Search for the cell housing the specified text and yield its (X, Y) center coordinate. 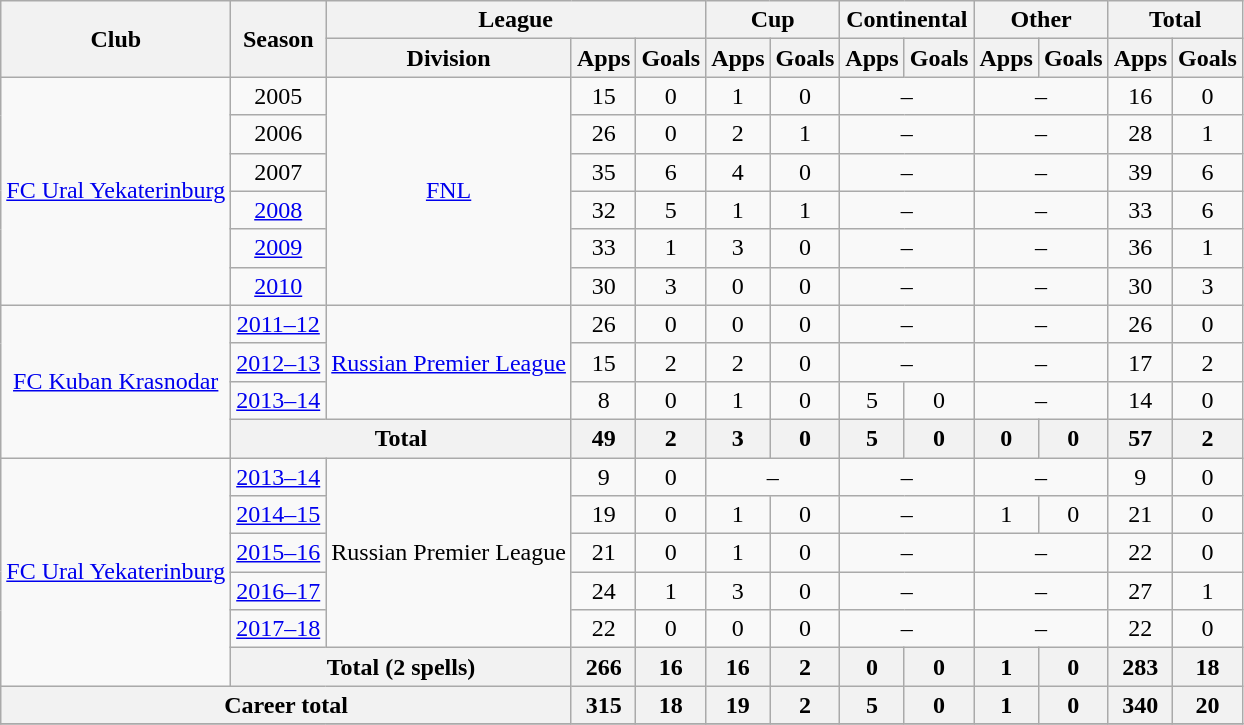
20 (1208, 705)
36 (1140, 248)
Other (1041, 20)
24 (603, 591)
Season (278, 39)
8 (603, 400)
4 (738, 172)
49 (603, 438)
Club (116, 39)
2017–18 (278, 629)
2007 (278, 172)
2015–16 (278, 553)
39 (1140, 172)
340 (1140, 705)
2008 (278, 210)
57 (1140, 438)
2012–13 (278, 362)
Continental (907, 20)
Career total (286, 705)
2006 (278, 134)
2009 (278, 248)
27 (1140, 591)
2010 (278, 286)
Division (449, 58)
2014–15 (278, 515)
283 (1140, 667)
14 (1140, 400)
League (516, 20)
32 (603, 210)
35 (603, 172)
17 (1140, 362)
Total (2 spells) (402, 667)
2011–12 (278, 324)
315 (603, 705)
266 (603, 667)
2016–17 (278, 591)
28 (1140, 134)
2005 (278, 96)
FC Kuban Krasnodar (116, 381)
FNL (449, 191)
Cup (773, 20)
